From the cell containing the given text, extract its center point as [x, y] coordinate. 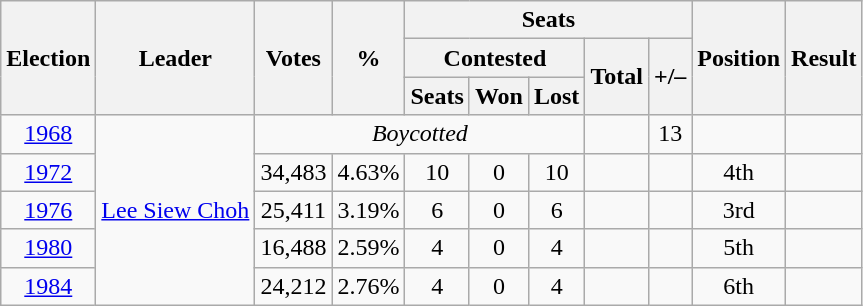
3rd [739, 210]
Leader [176, 58]
1984 [48, 286]
2.76% [368, 286]
Boycotted [420, 134]
5th [739, 248]
Contested [495, 58]
3.19% [368, 210]
Total [617, 77]
Votes [294, 58]
Lost [556, 96]
6th [739, 286]
2.59% [368, 248]
4th [739, 172]
1976 [48, 210]
Election [48, 58]
1968 [48, 134]
24,212 [294, 286]
Result [824, 58]
13 [670, 134]
1980 [48, 248]
4.63% [368, 172]
34,483 [294, 172]
% [368, 58]
25,411 [294, 210]
Won [498, 96]
Position [739, 58]
1972 [48, 172]
+/– [670, 77]
Lee Siew Choh [176, 210]
16,488 [294, 248]
